For the text-containing cell, return its midpoint in [X, Y] coordinate format. 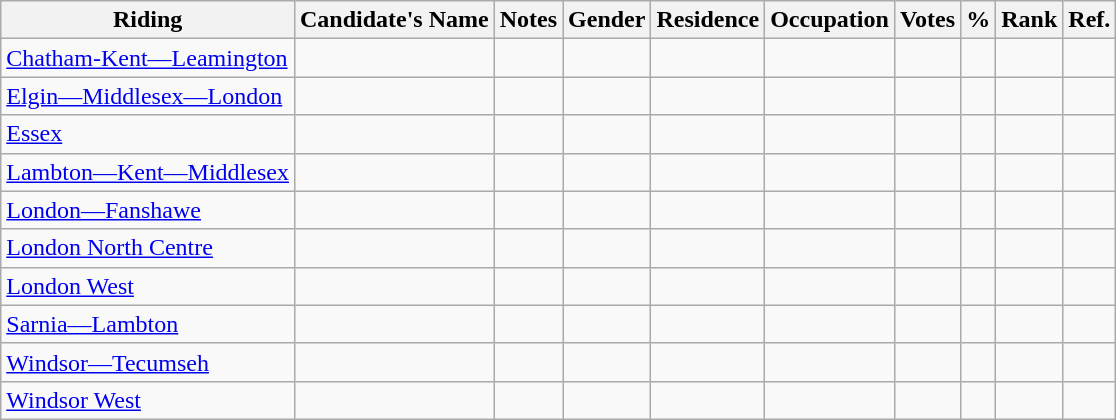
Votes [927, 20]
Gender [607, 20]
Candidate's Name [394, 20]
Rank [1030, 20]
Occupation [830, 20]
Lambton—Kent—Middlesex [148, 172]
Notes [528, 20]
Residence [708, 20]
Chatham-Kent—Leamington [148, 58]
Sarnia—Lambton [148, 324]
London—Fanshawe [148, 210]
Windsor West [148, 400]
Ref. [1090, 20]
Essex [148, 134]
% [978, 20]
Windsor—Tecumseh [148, 362]
London North Centre [148, 248]
London West [148, 286]
Riding [148, 20]
Elgin—Middlesex—London [148, 96]
